Determine the (X, Y) coordinate at the center of the cell enclosing the given text.  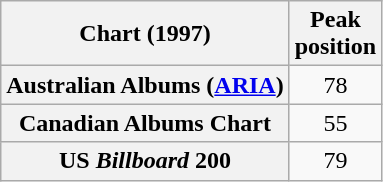
Chart (1997) (145, 34)
Australian Albums (ARIA) (145, 85)
79 (335, 161)
Peakposition (335, 34)
55 (335, 123)
US Billboard 200 (145, 161)
Canadian Albums Chart (145, 123)
78 (335, 85)
